For the text-containing cell, return its midpoint in (x, y) coordinate format. 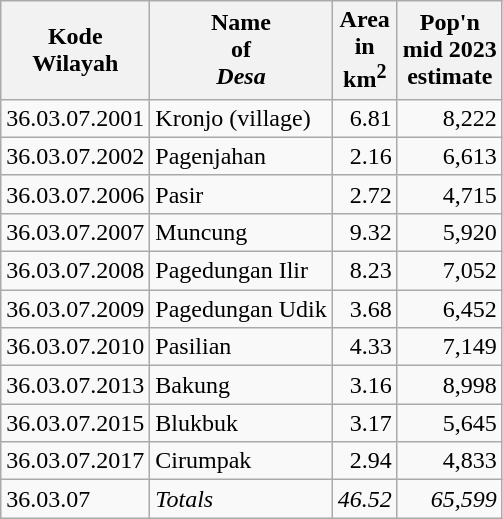
Name of Desa (241, 50)
3.16 (364, 385)
7,149 (450, 347)
5,920 (450, 232)
4,715 (450, 194)
Totals (241, 499)
8.23 (364, 271)
3.17 (364, 423)
Kode Wilayah (76, 50)
36.03.07.2009 (76, 309)
36.03.07.2006 (76, 194)
6,613 (450, 156)
Area in km2 (364, 50)
36.03.07.2001 (76, 118)
8,222 (450, 118)
9.32 (364, 232)
Kronjo (village) (241, 118)
4.33 (364, 347)
6,452 (450, 309)
5,645 (450, 423)
Blukbuk (241, 423)
2.16 (364, 156)
2.72 (364, 194)
36.03.07 (76, 499)
36.03.07.2008 (76, 271)
36.03.07.2013 (76, 385)
Pasir (241, 194)
Pagenjahan (241, 156)
65,599 (450, 499)
Pagedungan Udik (241, 309)
36.03.07.2010 (76, 347)
36.03.07.2015 (76, 423)
Pasilian (241, 347)
36.03.07.2017 (76, 461)
6.81 (364, 118)
36.03.07.2002 (76, 156)
Bakung (241, 385)
7,052 (450, 271)
Pagedungan Ilir (241, 271)
Muncung (241, 232)
36.03.07.2007 (76, 232)
2.94 (364, 461)
Cirumpak (241, 461)
46.52 (364, 499)
3.68 (364, 309)
8,998 (450, 385)
4,833 (450, 461)
Pop'nmid 2023estimate (450, 50)
